Detect which cell encompasses the target text, then output its (x, y) center coordinate. 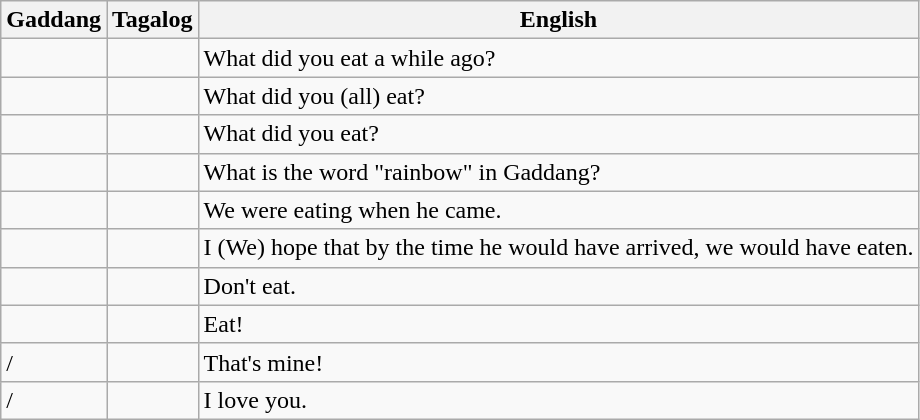
I (We) hope that by the time he would have arrived, we would have eaten. (558, 248)
Tagalog (153, 20)
English (558, 20)
What did you eat a while ago? (558, 58)
That's mine! (558, 362)
We were eating when he came. (558, 210)
Gaddang (54, 20)
What did you eat? (558, 134)
Don't eat. (558, 286)
Eat! (558, 324)
What is the word "rainbow" in Gaddang? (558, 172)
What did you (all) eat? (558, 96)
I love you. (558, 400)
